Scan for the cell matching the given text and deliver its [X, Y] coordinate at center. 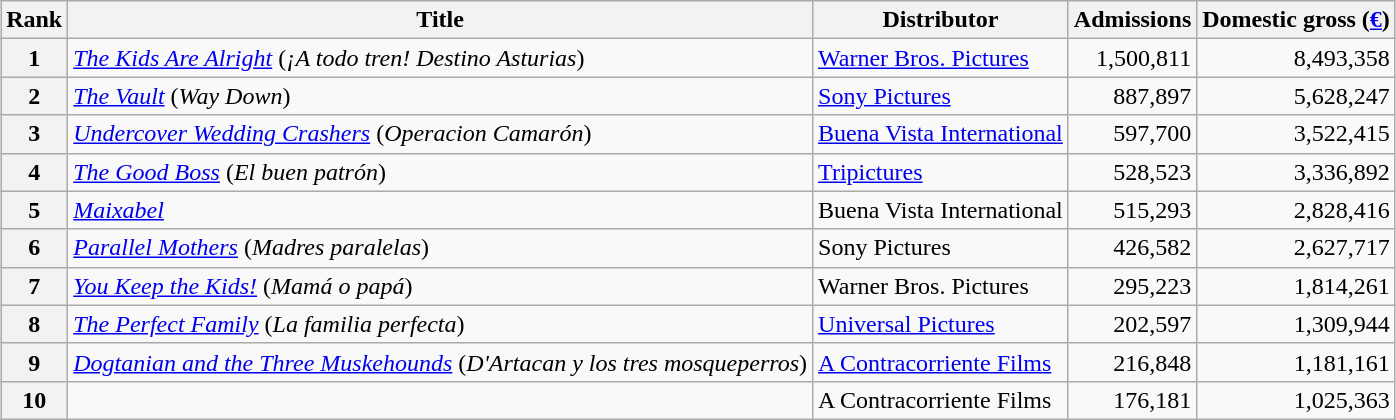
176,181 [1132, 400]
1,181,161 [1296, 362]
2,828,416 [1296, 210]
Admissions [1132, 20]
6 [34, 248]
3,336,892 [1296, 172]
597,700 [1132, 134]
10 [34, 400]
The Good Boss (El buen patrón) [440, 172]
Tripictures [941, 172]
1,025,363 [1296, 400]
8,493,358 [1296, 58]
5,628,247 [1296, 96]
1 [34, 58]
887,897 [1132, 96]
Title [440, 20]
Universal Pictures [941, 324]
1,500,811 [1132, 58]
1,814,261 [1296, 286]
2,627,717 [1296, 248]
You Keep the Kids! (Mamá o papá) [440, 286]
Distributor [941, 20]
3,522,415 [1296, 134]
Dogtanian and the Three Muskehounds (D'Artacan y los tres mosqueperros) [440, 362]
Maixabel [440, 210]
5 [34, 210]
8 [34, 324]
9 [34, 362]
426,582 [1132, 248]
7 [34, 286]
The Perfect Family (La familia perfecta) [440, 324]
Parallel Mothers (Madres paralelas) [440, 248]
515,293 [1132, 210]
528,523 [1132, 172]
The Vault (Way Down) [440, 96]
The Kids Are Alright (¡A todo tren! Destino Asturias) [440, 58]
202,597 [1132, 324]
1,309,944 [1296, 324]
4 [34, 172]
Rank [34, 20]
3 [34, 134]
2 [34, 96]
Domestic gross (€) [1296, 20]
216,848 [1132, 362]
Undercover Wedding Crashers (Operacion Camarón) [440, 134]
295,223 [1132, 286]
